From the cell containing the given text, extract its center point as (x, y) coordinate. 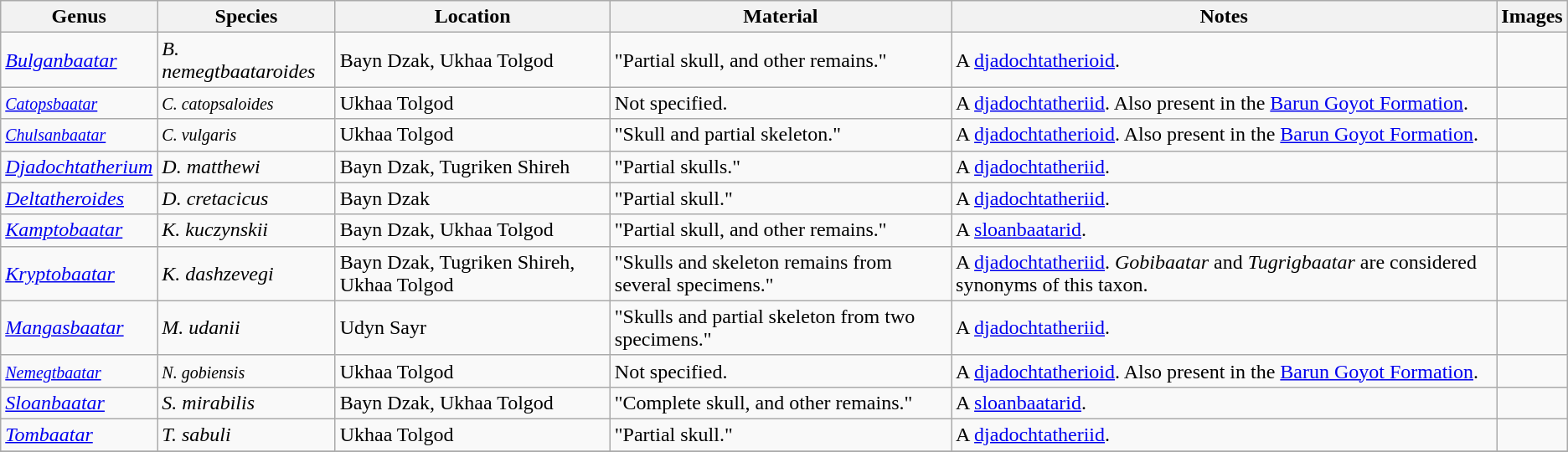
Chulsanbaatar (79, 135)
Bulganbaatar (79, 60)
Kamptobaatar (79, 230)
T. sabuli (246, 434)
M. udanii (246, 328)
Mangasbaatar (79, 328)
A djadochtatheriid. Also present in the Barun Goyot Formation. (1225, 103)
A djadochtatheriid. Gobibaatar and Tugrigbaatar are considered synonyms of this taxon. (1225, 273)
Catopsbaatar (79, 103)
"Skulls and partial skeleton from two specimens." (781, 328)
K. kuczynskii (246, 230)
Kryptobaatar (79, 273)
D. matthewi (246, 167)
S. mirabilis (246, 403)
Udyn Sayr (472, 328)
"Skulls and skeleton remains from several specimens." (781, 273)
N. gobiensis (246, 371)
C. vulgaris (246, 135)
Genus (79, 17)
B. nemegtbaataroides (246, 60)
Notes (1225, 17)
K. dashzevegi (246, 273)
Images (1532, 17)
"Skull and partial skeleton." (781, 135)
Species (246, 17)
Material (781, 17)
Bayn Dzak, Tugriken Shireh, Ukhaa Tolgod (472, 273)
A djadochtatherioid. (1225, 60)
"Complete skull, and other remains." (781, 403)
Tombaatar (79, 434)
Djadochtatherium (79, 167)
Sloanbaatar (79, 403)
"Partial skulls." (781, 167)
D. cretacicus (246, 198)
Bayn Dzak (472, 198)
Deltatheroides (79, 198)
Nemegtbaatar (79, 371)
Location (472, 17)
Bayn Dzak, Tugriken Shireh (472, 167)
C. catopsaloides (246, 103)
